Extract the [x, y] coordinate from the center of the cell holding the provided text.  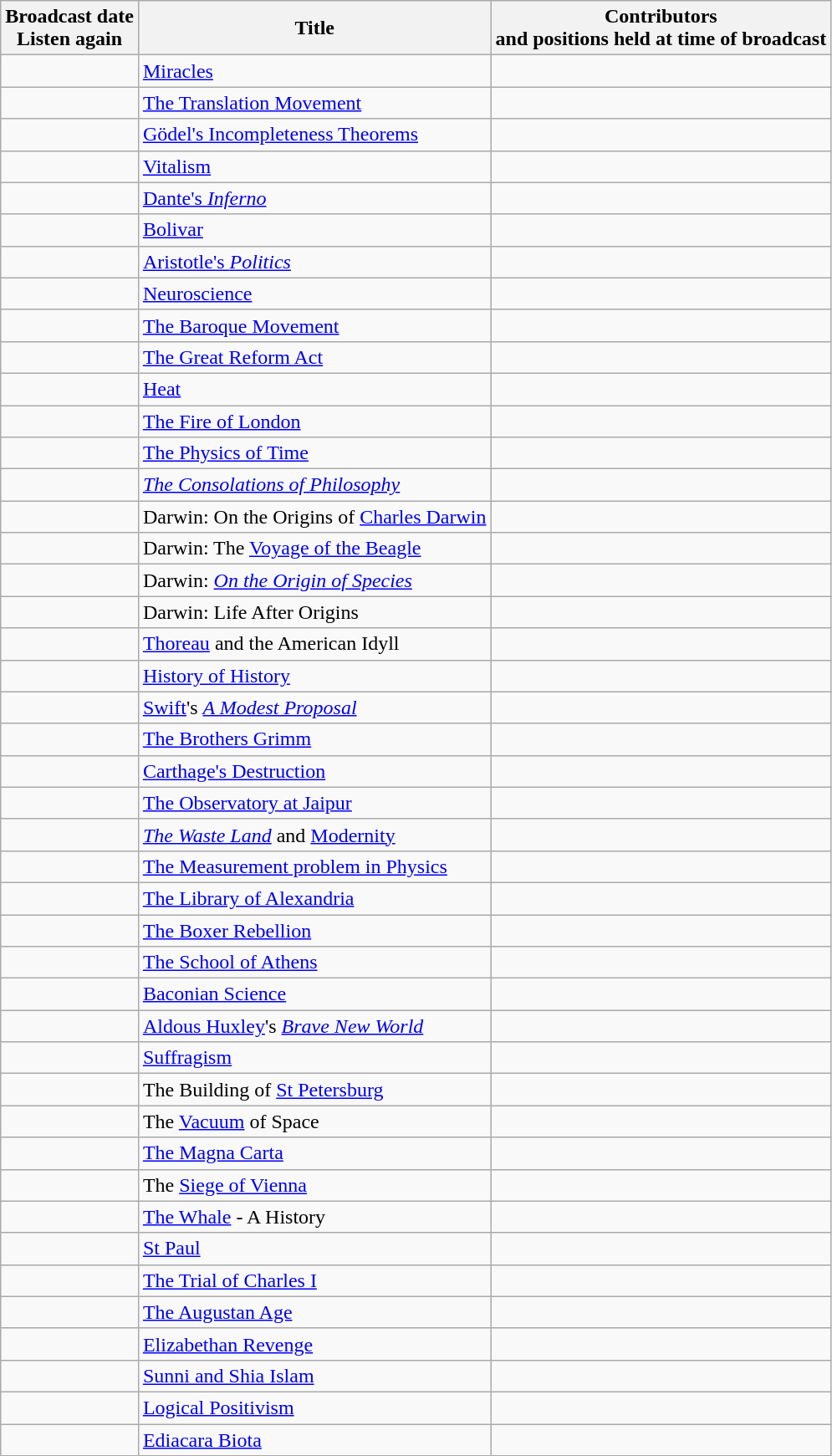
The Translation Movement [314, 103]
Heat [314, 389]
Aldous Huxley's Brave New World [314, 1026]
The Library of Alexandria [314, 898]
Title [314, 28]
The Magna Carta [314, 1153]
Darwin: The Voyage of the Beagle [314, 549]
The Baroque Movement [314, 325]
Thoreau and the American Idyll [314, 644]
The Fire of London [314, 421]
History of History [314, 676]
Darwin: On the Origins of Charles Darwin [314, 517]
The Consolations of Philosophy [314, 485]
The Whale - A History [314, 1217]
Bolivar [314, 230]
The Siege of Vienna [314, 1185]
Baconian Science [314, 994]
Elizabethan Revenge [314, 1344]
Broadcast date Listen again [70, 28]
The Building of St Petersburg [314, 1090]
The Boxer Rebellion [314, 931]
Dante's Inferno [314, 198]
The Trial of Charles I [314, 1280]
The Great Reform Act [314, 357]
Swift's A Modest Proposal [314, 708]
The Physics of Time [314, 453]
Sunni and Shia Islam [314, 1376]
The Measurement problem in Physics [314, 866]
Neuroscience [314, 294]
Aristotle's Politics [314, 262]
Vitalism [314, 166]
Darwin: Life After Origins [314, 612]
The Brothers Grimm [314, 739]
The Vacuum of Space [314, 1121]
The Waste Land and Modernity [314, 835]
The Augustan Age [314, 1312]
Ediacara Biota [314, 1439]
Contributors and positions held at time of broadcast [661, 28]
Darwin: On the Origin of Species [314, 580]
Carthage's Destruction [314, 771]
Miracles [314, 71]
Gödel's Incompleteness Theorems [314, 135]
St Paul [314, 1249]
Suffragism [314, 1058]
The School of Athens [314, 963]
Logical Positivism [314, 1407]
The Observatory at Jaipur [314, 803]
